Extract the [x, y] coordinate from the center of the cell holding the provided text.  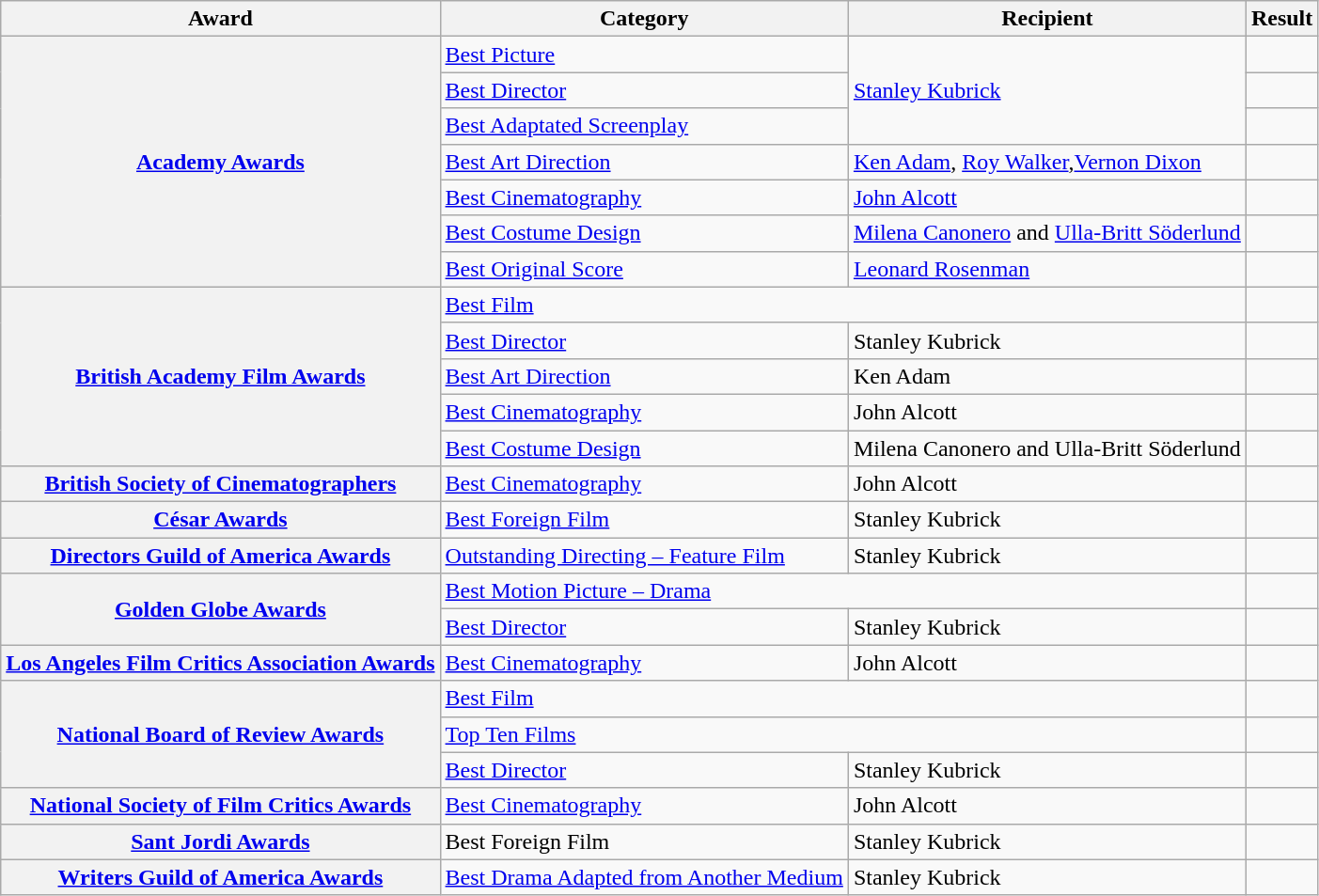
Ken Adam, Roy Walker,Vernon Dixon [1047, 162]
Category [644, 19]
Sant Jordi Awards [220, 841]
Academy Awards [220, 162]
Award [220, 19]
Result [1281, 19]
National Society of Film Critics Awards [220, 806]
Best Adaptated Screenplay [644, 126]
National Board of Review Awards [220, 734]
César Awards [220, 520]
Golden Globe Awards [220, 609]
Best Motion Picture – Drama [842, 591]
Los Angeles Film Critics Association Awards [220, 663]
Best Picture [644, 55]
Leonard Rosenman [1047, 269]
Ken Adam [1047, 376]
Best Original Score [644, 269]
Top Ten Films [842, 734]
Outstanding Directing – Feature Film [644, 556]
Recipient [1047, 19]
Directors Guild of America Awards [220, 556]
Writers Guild of America Awards [220, 877]
British Society of Cinematographers [220, 484]
British Academy Film Awards [220, 376]
Best Drama Adapted from Another Medium [644, 877]
